Determine the (x, y) coordinate at the center of the cell enclosing the given text.  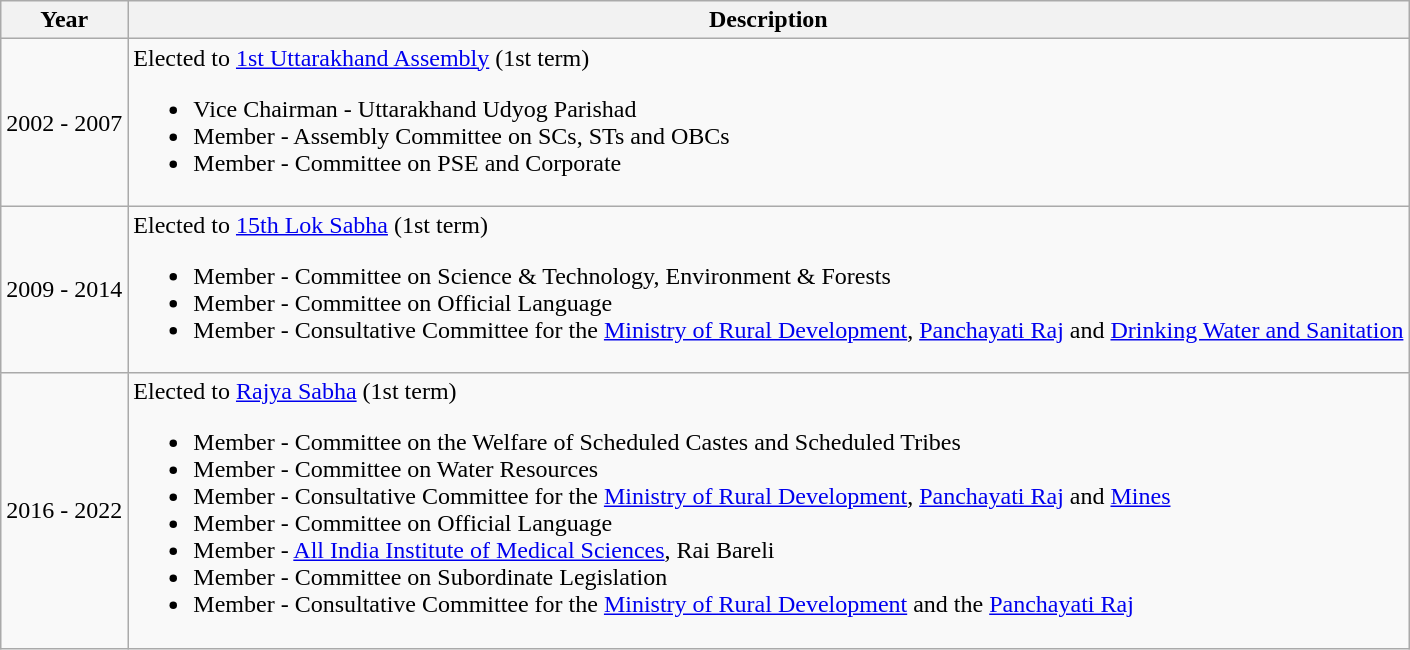
2009 - 2014 (64, 290)
Description (768, 20)
Year (64, 20)
2002 - 2007 (64, 122)
2016 - 2022 (64, 510)
